Scan for the cell matching the given text and deliver its (X, Y) coordinate at center. 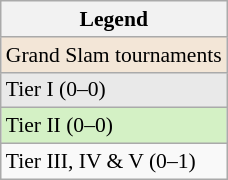
Legend (114, 19)
Tier II (0–0) (114, 126)
Tier I (0–0) (114, 90)
Grand Slam tournaments (114, 55)
Tier III, IV & V (0–1) (114, 162)
